Output the (X, Y) coordinate of the center of the cell containing the given text.  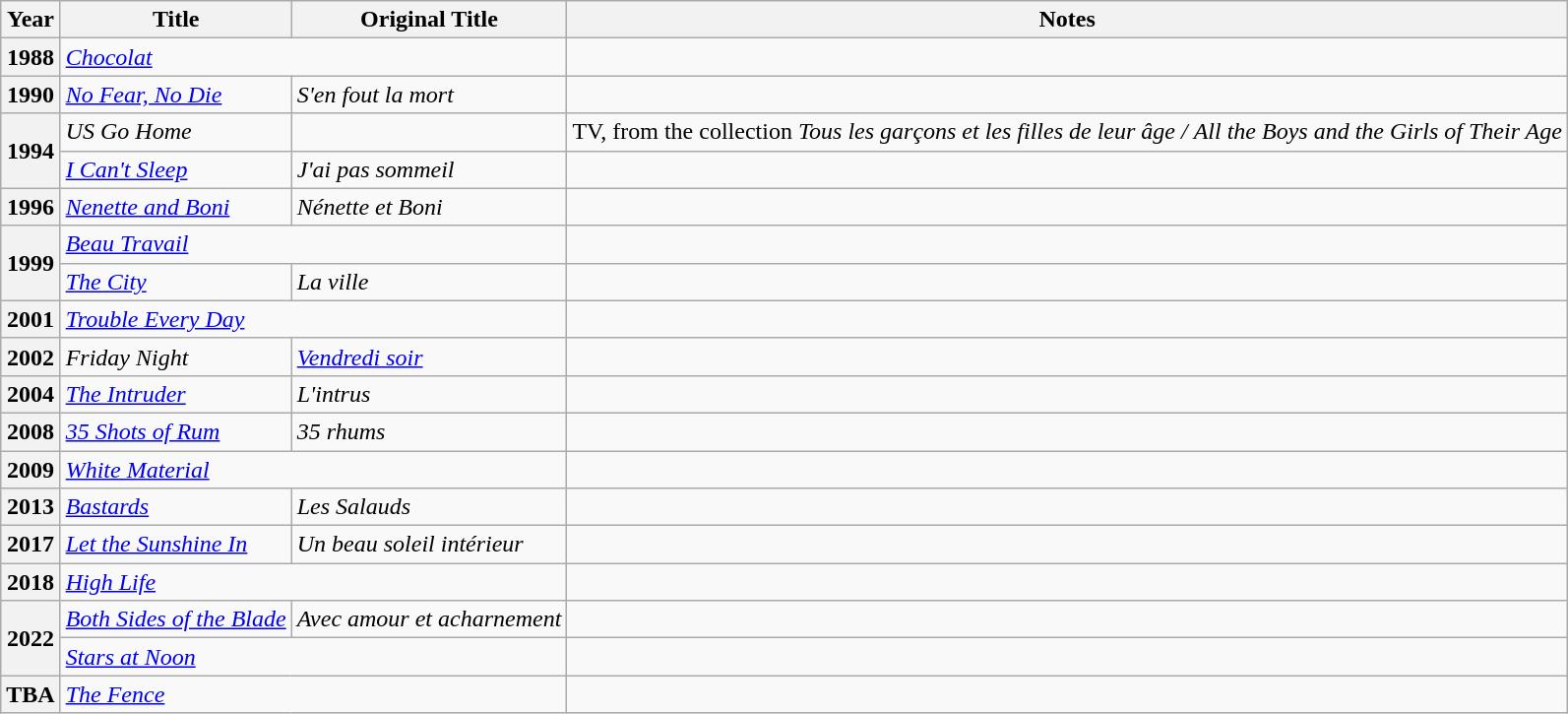
Nenette and Boni (175, 207)
2009 (31, 470)
The City (175, 282)
Un beau soleil intérieur (429, 545)
Chocolat (313, 57)
Friday Night (175, 357)
J'ai pas sommeil (429, 169)
TBA (31, 694)
1999 (31, 263)
Both Sides of the Blade (175, 619)
Title (175, 20)
2022 (31, 638)
2017 (31, 545)
Nénette et Boni (429, 207)
35 rhums (429, 431)
The Intruder (175, 394)
1994 (31, 151)
2001 (31, 319)
Beau Travail (313, 244)
L'intrus (429, 394)
Les Salauds (429, 507)
Notes (1067, 20)
Original Title (429, 20)
35 Shots of Rum (175, 431)
Year (31, 20)
White Material (313, 470)
2002 (31, 357)
Stars at Noon (313, 657)
Trouble Every Day (313, 319)
2018 (31, 582)
1990 (31, 95)
US Go Home (175, 132)
2004 (31, 394)
1988 (31, 57)
High Life (313, 582)
TV, from the collection Tous les garçons et les filles de leur âge / All the Boys and the Girls of Their Age (1067, 132)
Avec amour et acharnement (429, 619)
No Fear, No Die (175, 95)
1996 (31, 207)
I Can't Sleep (175, 169)
The Fence (313, 694)
Bastards (175, 507)
Vendredi soir (429, 357)
La ville (429, 282)
2013 (31, 507)
Let the Sunshine In (175, 545)
2008 (31, 431)
S'en fout la mort (429, 95)
